Find where the given text appears and provide that cell's center as [x, y] coordinate. 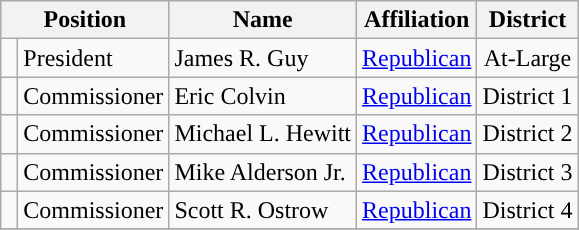
James R. Guy [263, 58]
Affiliation [417, 20]
District 2 [528, 134]
District 1 [528, 96]
Name [263, 20]
President [94, 58]
Eric Colvin [263, 96]
Position [85, 20]
District 3 [528, 172]
District [528, 20]
At-Large [528, 58]
Mike Alderson Jr. [263, 172]
Scott R. Ostrow [263, 210]
Michael L. Hewitt [263, 134]
District 4 [528, 210]
